Capture the cell that displays the provided text and extract its [x, y] central coordinate. 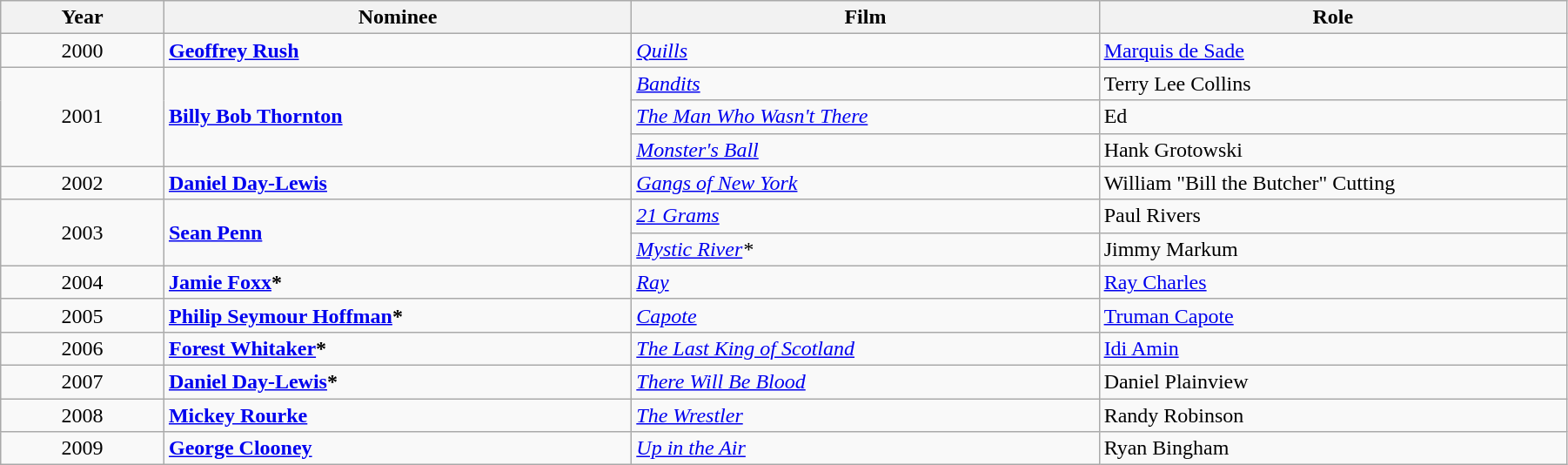
The Man Who Wasn't There [865, 117]
The Wrestler [865, 415]
Film [865, 17]
William "Bill the Butcher" Cutting [1333, 183]
21 Grams [865, 216]
The Last King of Scotland [865, 348]
Up in the Air [865, 448]
Sean Penn [397, 232]
Hank Grotowski [1333, 150]
Year [83, 17]
2001 [83, 117]
Terry Lee Collins [1333, 84]
Jimmy Markum [1333, 249]
Paul Rivers [1333, 216]
Nominee [397, 17]
2009 [83, 448]
Daniel Day-Lewis* [397, 381]
2000 [83, 51]
Marquis de Sade [1333, 51]
2007 [83, 381]
Mystic River* [865, 249]
2003 [83, 232]
Truman Capote [1333, 315]
Ray [865, 282]
Role [1333, 17]
Geoffrey Rush [397, 51]
Quills [865, 51]
Capote [865, 315]
Idi Amin [1333, 348]
Jamie Foxx* [397, 282]
Ray Charles [1333, 282]
2006 [83, 348]
Daniel Day-Lewis [397, 183]
Daniel Plainview [1333, 381]
Monster's Ball [865, 150]
Randy Robinson [1333, 415]
George Clooney [397, 448]
2004 [83, 282]
Gangs of New York [865, 183]
2002 [83, 183]
Philip Seymour Hoffman* [397, 315]
2005 [83, 315]
Forest Whitaker* [397, 348]
2008 [83, 415]
Bandits [865, 84]
Ed [1333, 117]
There Will Be Blood [865, 381]
Billy Bob Thornton [397, 117]
Mickey Rourke [397, 415]
Ryan Bingham [1333, 448]
